Provide the (x, y) coordinate of the cell's center where the given text is located.  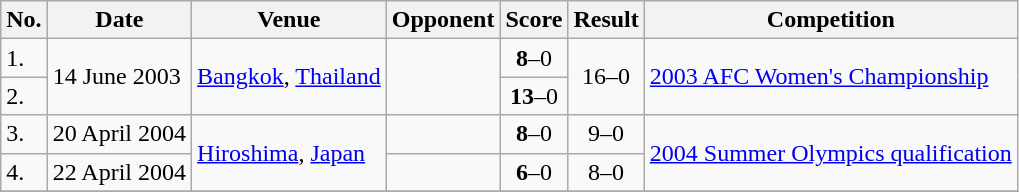
6–0 (534, 172)
Competition (830, 20)
2004 Summer Olympics qualification (830, 153)
3. (24, 134)
Hiroshima, Japan (290, 153)
14 June 2003 (119, 77)
Venue (290, 20)
9–0 (606, 134)
16–0 (606, 77)
13–0 (534, 96)
No. (24, 20)
Result (606, 20)
Opponent (443, 20)
2003 AFC Women's Championship (830, 77)
Date (119, 20)
1. (24, 58)
Bangkok, Thailand (290, 77)
Score (534, 20)
4. (24, 172)
22 April 2004 (119, 172)
2. (24, 96)
20 April 2004 (119, 134)
